Provide the (x, y) coordinate of the cell's center where the given text is located.  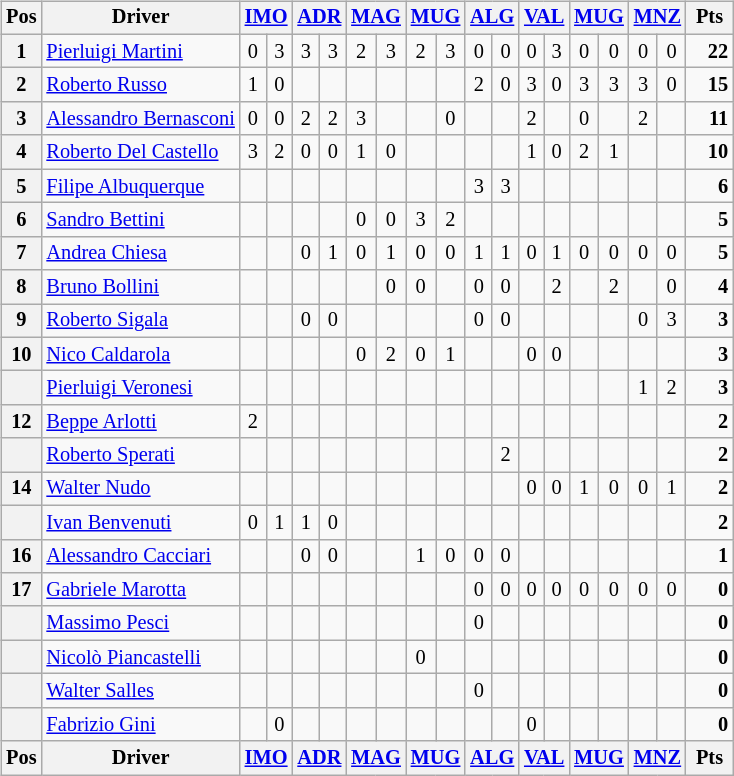
Roberto Del Castello (140, 152)
14 (21, 489)
Alessandro Bernasconi (140, 119)
Gabriele Marotta (140, 590)
Pierluigi Veronesi (140, 388)
11 (710, 119)
22 (710, 51)
7 (21, 253)
Bruno Bollini (140, 287)
Beppe Arlotti (140, 422)
9 (21, 321)
Nicolò Piancastelli (140, 657)
Roberto Sigala (140, 321)
17 (21, 590)
Nico Caldarola (140, 354)
Massimo Pesci (140, 623)
Fabrizio Gini (140, 724)
Pierluigi Martini (140, 51)
Ivan Benvenuti (140, 522)
15 (710, 85)
Filipe Albuquerque (140, 186)
Andrea Chiesa (140, 253)
16 (21, 556)
Walter Salles (140, 691)
8 (21, 287)
Sandro Bettini (140, 220)
Alessandro Cacciari (140, 556)
12 (21, 422)
Walter Nudo (140, 489)
Roberto Russo (140, 85)
Roberto Sperati (140, 455)
